Pinpoint the cell where the given text exists, returning its [x, y] midpoint coordinate. 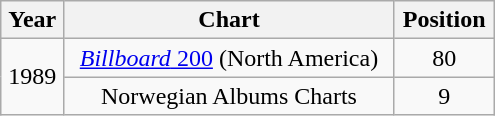
Norwegian Albums Charts [229, 96]
Position [444, 20]
Chart [229, 20]
Billboard 200 (North America) [229, 58]
Year [32, 20]
80 [444, 58]
1989 [32, 77]
9 [444, 96]
